For the text-containing cell, return its midpoint in (X, Y) coordinate format. 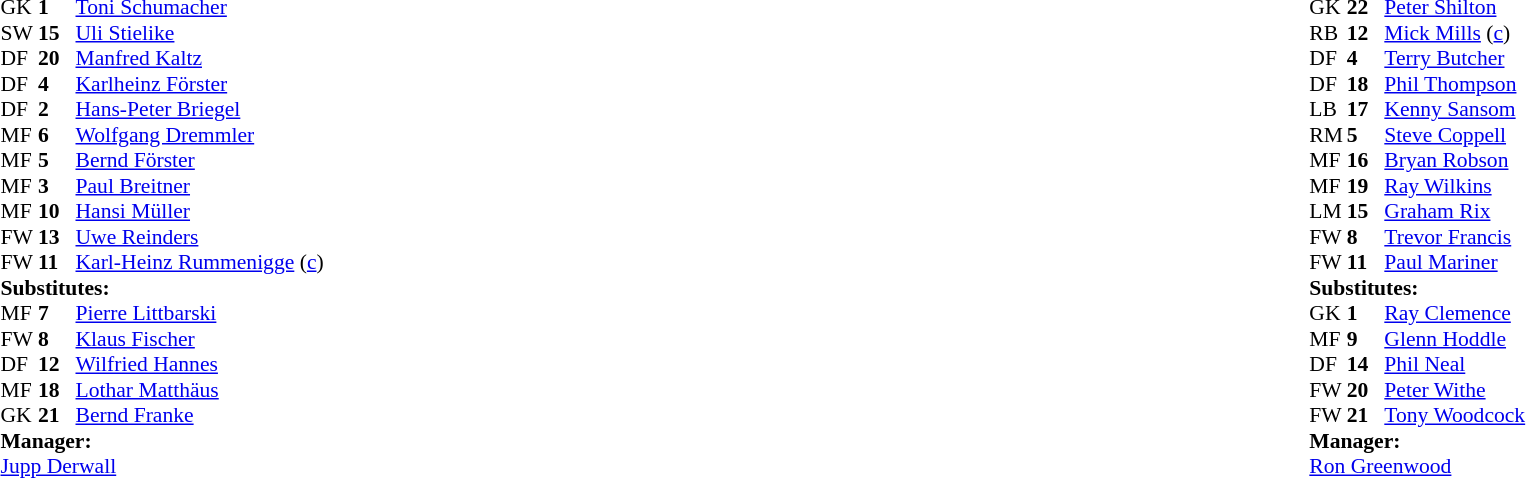
SW (19, 33)
RM (1328, 135)
Bernd Franke (200, 415)
Graham Rix (1454, 211)
Karl-Heinz Rummenigge (c) (200, 263)
Pierre Littbarski (200, 313)
Phil Neal (1454, 365)
Manfred Kaltz (200, 59)
RB (1328, 33)
9 (1366, 339)
Glenn Hoddle (1454, 339)
Mick Mills (c) (1454, 33)
Paul Breitner (200, 186)
17 (1366, 109)
Lothar Matthäus (200, 390)
Klaus Fischer (200, 339)
Phil Thompson (1454, 84)
Ray Wilkins (1454, 186)
14 (1366, 365)
10 (57, 211)
6 (57, 135)
13 (57, 237)
Wilfried Hannes (200, 365)
Paul Mariner (1454, 263)
Uli Stielike (200, 33)
LM (1328, 211)
7 (57, 313)
Hans-Peter Briegel (200, 109)
2 (57, 109)
Bernd Förster (200, 161)
LB (1328, 109)
Kenny Sansom (1454, 109)
Peter Withe (1454, 390)
Hansi Müller (200, 211)
19 (1366, 186)
Ray Clemence (1454, 313)
Tony Woodcock (1454, 415)
Karlheinz Förster (200, 84)
Uwe Reinders (200, 237)
16 (1366, 161)
Steve Coppell (1454, 135)
Terry Butcher (1454, 59)
1 (1366, 313)
Trevor Francis (1454, 237)
Bryan Robson (1454, 161)
Wolfgang Dremmler (200, 135)
3 (57, 186)
